Output the [x, y] coordinate of the center of the cell containing the given text.  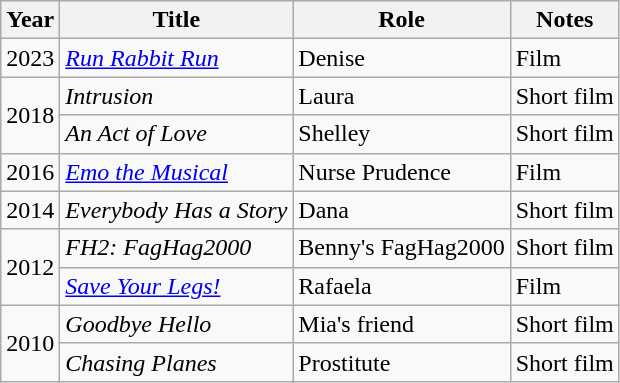
Goodbye Hello [176, 324]
Emo the Musical [176, 172]
Mia's friend [402, 324]
2016 [30, 172]
Prostitute [402, 362]
Dana [402, 210]
Nurse Prudence [402, 172]
Title [176, 20]
An Act of Love [176, 134]
Benny's FagHag2000 [402, 248]
Year [30, 20]
Chasing Planes [176, 362]
2018 [30, 115]
Rafaela [402, 286]
Denise [402, 58]
Role [402, 20]
2014 [30, 210]
2012 [30, 267]
2010 [30, 343]
FH2: FagHag2000 [176, 248]
Laura [402, 96]
Intrusion [176, 96]
Notes [564, 20]
Shelley [402, 134]
Everybody Has a Story [176, 210]
Save Your Legs! [176, 286]
2023 [30, 58]
Run Rabbit Run [176, 58]
